Capture the cell that displays the provided text and extract its [X, Y] central coordinate. 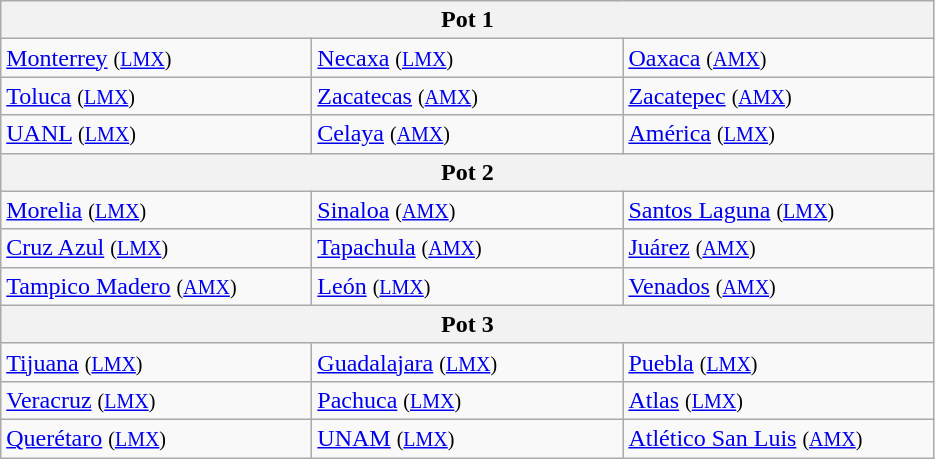
América (LMX) [778, 134]
Venados (AMX) [778, 286]
Pot 1 [468, 20]
Veracruz (LMX) [156, 400]
Pot 2 [468, 172]
Morelia (LMX) [156, 210]
Tijuana (LMX) [156, 362]
Necaxa (LMX) [468, 58]
Zacatepec (AMX) [778, 96]
Querétaro (LMX) [156, 438]
León (LMX) [468, 286]
Atlas (LMX) [778, 400]
Puebla (LMX) [778, 362]
Pachuca (LMX) [468, 400]
Celaya (AMX) [468, 134]
Monterrey (LMX) [156, 58]
Atlético San Luis (AMX) [778, 438]
UNAM (LMX) [468, 438]
Cruz Azul (LMX) [156, 248]
Tapachula (AMX) [468, 248]
Oaxaca (AMX) [778, 58]
Tampico Madero (AMX) [156, 286]
Guadalajara (LMX) [468, 362]
Zacatecas (AMX) [468, 96]
UANL (LMX) [156, 134]
Toluca (LMX) [156, 96]
Sinaloa (AMX) [468, 210]
Pot 3 [468, 324]
Santos Laguna (LMX) [778, 210]
Juárez (AMX) [778, 248]
